Extract the [x, y] coordinate from the center of the cell holding the provided text.  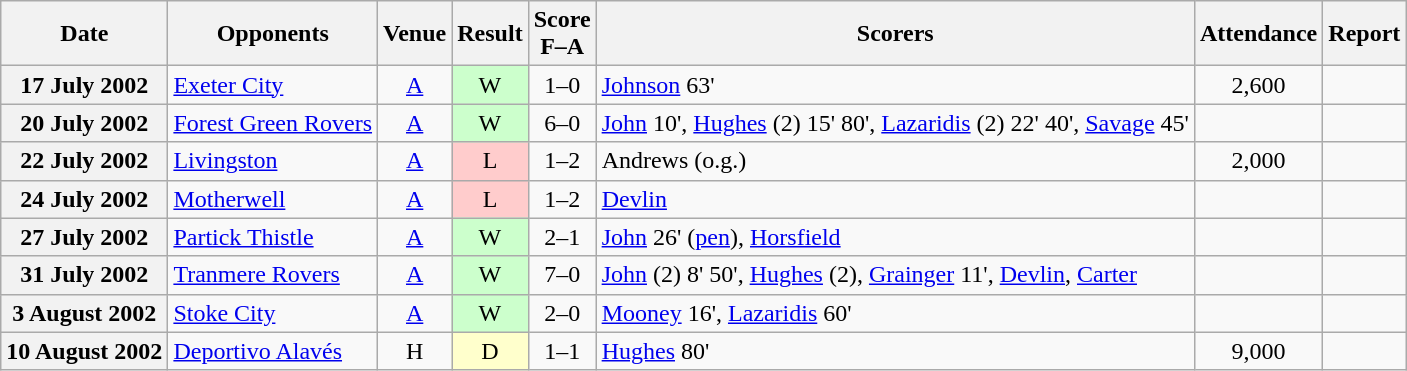
24 July 2002 [84, 199]
Report [1364, 34]
Devlin [895, 199]
Hughes 80' [895, 351]
Forest Green Rovers [273, 123]
Venue [415, 34]
22 July 2002 [84, 161]
Partick Thistle [273, 237]
17 July 2002 [84, 85]
Result [490, 34]
D [490, 351]
20 July 2002 [84, 123]
John (2) 8' 50', Hughes (2), Grainger 11', Devlin, Carter [895, 275]
1–1 [562, 351]
6–0 [562, 123]
ScoreF–A [562, 34]
9,000 [1258, 351]
Attendance [1258, 34]
Date [84, 34]
Scorers [895, 34]
Johnson 63' [895, 85]
3 August 2002 [84, 313]
Opponents [273, 34]
John 26' (pen), Horsfield [895, 237]
2,000 [1258, 161]
Motherwell [273, 199]
2,600 [1258, 85]
2–1 [562, 237]
7–0 [562, 275]
Livingston [273, 161]
Mooney 16', Lazaridis 60' [895, 313]
Stoke City [273, 313]
1–0 [562, 85]
John 10', Hughes (2) 15' 80', Lazaridis (2) 22' 40', Savage 45' [895, 123]
10 August 2002 [84, 351]
27 July 2002 [84, 237]
H [415, 351]
Exeter City [273, 85]
Deportivo Alavés [273, 351]
Andrews (o.g.) [895, 161]
31 July 2002 [84, 275]
2–0 [562, 313]
Tranmere Rovers [273, 275]
